Pinpoint the cell where the given text exists, returning its (x, y) midpoint coordinate. 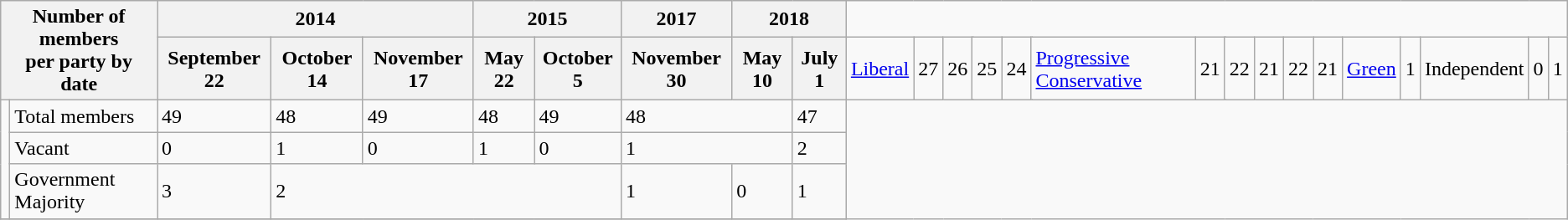
2015 (547, 19)
24 (1017, 69)
Number of membersper party by date (79, 50)
47 (819, 116)
October 5 (578, 69)
2018 (789, 19)
25 (987, 69)
2017 (677, 19)
October 14 (317, 69)
Total members (84, 116)
Green (1372, 69)
Independent (1474, 69)
27 (928, 69)
Government Majority (84, 191)
May 10 (762, 69)
Vacant (84, 148)
May 22 (504, 69)
November 17 (418, 69)
2014 (316, 19)
July 1 (819, 69)
Liberal (879, 69)
26 (958, 69)
November 30 (677, 69)
Progressive Conservative (1113, 69)
September 22 (214, 69)
3 (214, 191)
